Pinpoint the cell where the given text exists, returning its (X, Y) midpoint coordinate. 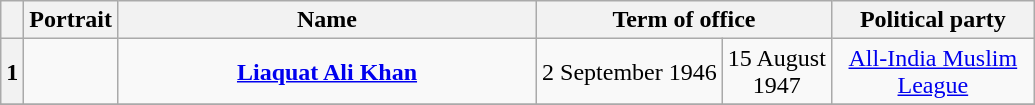
Liaquat Ali Khan (326, 72)
15 August1947 (776, 72)
1 (12, 72)
Term of office (684, 20)
2 September 1946 (630, 72)
Portrait (71, 20)
All-India Muslim League (932, 72)
Political party (932, 20)
Name (326, 20)
